Return the (X, Y) coordinate for the center point of the cell that contains the specified text.  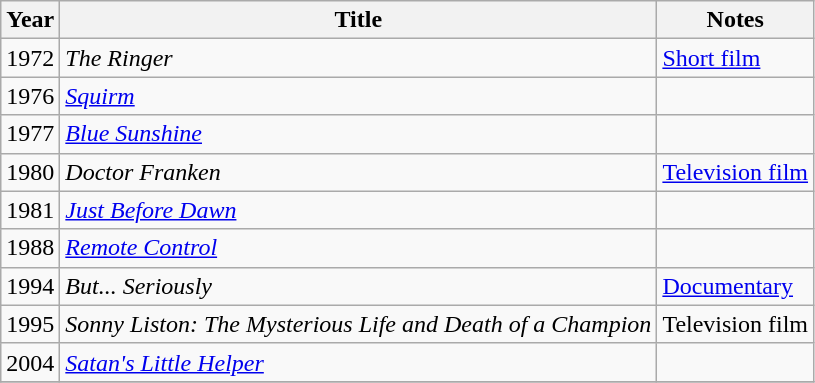
1977 (30, 134)
Notes (736, 20)
Satan's Little Helper (358, 362)
Blue Sunshine (358, 134)
Remote Control (358, 248)
The Ringer (358, 58)
Year (30, 20)
Squirm (358, 96)
Short film (736, 58)
Doctor Franken (358, 172)
1981 (30, 210)
Title (358, 20)
1972 (30, 58)
Documentary (736, 286)
1976 (30, 96)
1994 (30, 286)
But... Seriously (358, 286)
Sonny Liston: The Mysterious Life and Death of a Champion (358, 324)
1980 (30, 172)
1988 (30, 248)
2004 (30, 362)
1995 (30, 324)
Just Before Dawn (358, 210)
